Return (x, y) of the center of cell containing provided text 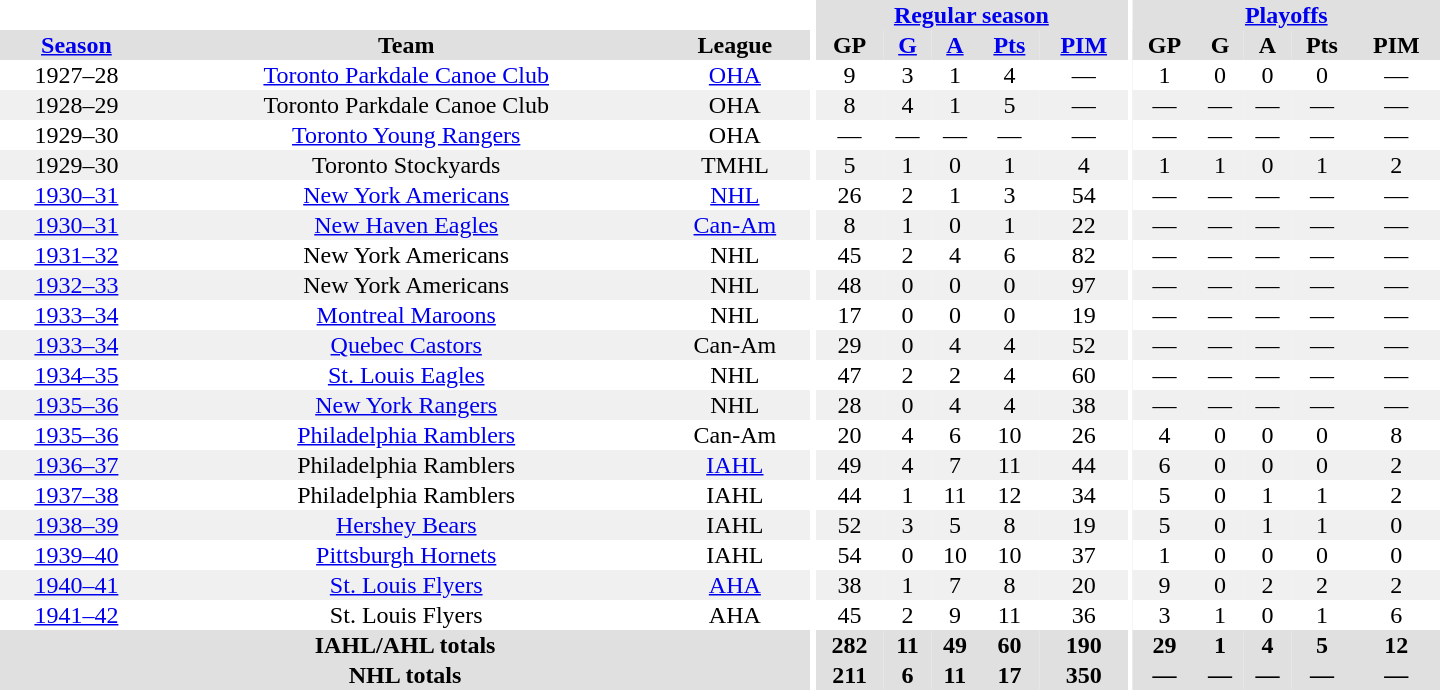
Playoffs (1286, 15)
28 (849, 405)
1938–39 (76, 525)
1939–40 (76, 555)
1932–33 (76, 285)
1937–38 (76, 495)
211 (849, 675)
St. Louis Eagles (406, 375)
1940–41 (76, 585)
1931–32 (76, 255)
Pittsburgh Hornets (406, 555)
37 (1084, 555)
Toronto Stockyards (406, 165)
282 (849, 645)
New Haven Eagles (406, 225)
1928–29 (76, 105)
Montreal Maroons (406, 315)
1934–35 (76, 375)
34 (1084, 495)
TMHL (735, 165)
350 (1084, 675)
36 (1084, 615)
Season (76, 45)
190 (1084, 645)
47 (849, 375)
Toronto Young Rangers (406, 135)
IAHL/AHL totals (405, 645)
League (735, 45)
97 (1084, 285)
22 (1084, 225)
1936–37 (76, 465)
NHL totals (405, 675)
48 (849, 285)
1927–28 (76, 75)
New York Rangers (406, 405)
1941–42 (76, 615)
Hershey Bears (406, 525)
Regular season (971, 15)
Quebec Castors (406, 345)
Team (406, 45)
82 (1084, 255)
